For the text-containing cell, return its midpoint in [x, y] coordinate format. 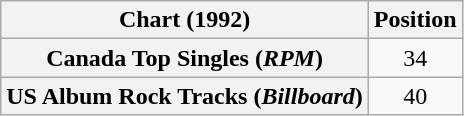
40 [415, 96]
Chart (1992) [185, 20]
Position [415, 20]
34 [415, 58]
Canada Top Singles (RPM) [185, 58]
US Album Rock Tracks (Billboard) [185, 96]
